Capture the cell that displays the provided text and extract its (x, y) central coordinate. 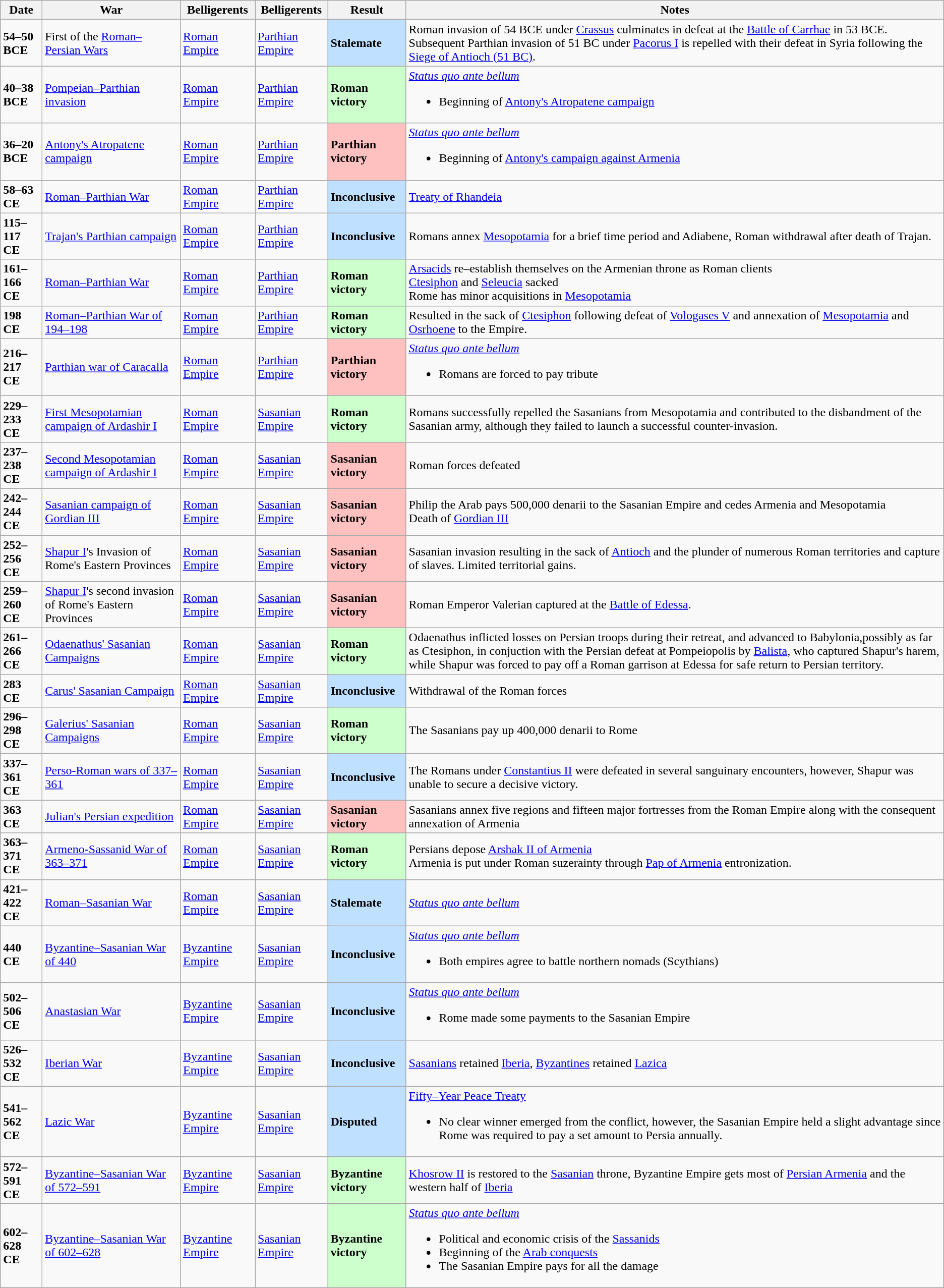
Status quo ante bellumRomans are forced to pay tribute (675, 367)
Status quo ante bellumPolitical and economic crisis of the SassanidsBeginning of the Arab conquestsThe Sasanian Empire pays for all the damage (675, 1245)
Antony's Atropatene campaign (111, 151)
Status quo ante bellumRome made some payments to the Sasanian Empire (675, 1011)
Carus' Sasanian Campaign (111, 691)
Pompeian–Parthian invasion (111, 95)
Khosrow II is restored to the Sasanian throne, Byzantine Empire gets most of Persian Armenia and the western half of Iberia (675, 1180)
Shapur I's second invasion of Rome's Eastern Provinces (111, 605)
161–166 CE (21, 283)
237–238 CE (21, 465)
40–38 BCE (21, 95)
602–628 CE (21, 1245)
Status quo ante bellumBoth empires agree to battle northern nomads (Scythians) (675, 955)
363–371 CE (21, 856)
Sasanian invasion resulting in the sack of Antioch and the plunder of numerous Roman territories and capture of slaves. Limited territorial gains. (675, 558)
First Mesopotamian campaign of Ardashir I (111, 419)
36–20 BCE (21, 151)
The Romans under Constantius II were defeated in several sanguinary encounters, however, Shapur was unable to secure a decisive victory. (675, 777)
Sasanians retained Iberia, Byzantines retained Lazica (675, 1063)
First of the Roman–Persian Wars (111, 43)
Anastasian War (111, 1011)
Resulted in the sack of Ctesiphon following defeat of Vologases V and annexation of Mesopotamia and Osrhoene to the Empire. (675, 322)
Roman forces defeated (675, 465)
War (111, 10)
Arsacids re–establish themselves on the Armenian throne as Roman clientsCtesiphon and Seleucia sackedRome has minor acquisitions in Mesopotamia (675, 283)
242–244 CE (21, 512)
Odaenathus' Sasanian Campaigns (111, 651)
252–256 CE (21, 558)
54–50 BCE (21, 43)
Sasanians annex five regions and fifteen major fortresses from the Roman Empire along with the consequent annexation of Armenia (675, 816)
Shapur I's Invasion of Rome's Eastern Provinces (111, 558)
259–260 CE (21, 605)
Perso-Roman wars of 337–361 (111, 777)
Sasanian campaign of Gordian III (111, 512)
Date (21, 10)
Romans annex Mesopotamia for a brief time period and Adiabene, Roman withdrawal after death of Trajan. (675, 236)
541–562 CE (21, 1122)
Byzantine–Sasanian War of 602–628 (111, 1245)
502–506 CE (21, 1011)
Philip the Arab pays 500,000 denarii to the Sasanian Empire and cedes Armenia and MesopotamiaDeath of Gordian III (675, 512)
Result (367, 10)
Persians depose Arshak II of ArmeniaArmenia is put under Roman suzerainty through Pap of Armenia entronization. (675, 856)
Byzantine–Sasanian War of 440 (111, 955)
229–233 CE (21, 419)
Lazic War (111, 1122)
Parthian war of Caracalla (111, 367)
Disputed (367, 1122)
198 CE (21, 322)
Second Mesopotamian campaign of Ardashir I (111, 465)
Julian's Persian expedition (111, 816)
363 CE (21, 816)
115–117 CE (21, 236)
Status quo ante bellum (675, 903)
Status quo ante bellumBeginning of Antony's Atropatene campaign (675, 95)
Byzantine–Sasanian War of 572–591 (111, 1180)
Status quo ante bellumBeginning of Antony's campaign against Armenia (675, 151)
216–217 CE (21, 367)
Armeno-Sassanid War of 363–371 (111, 856)
Notes (675, 10)
Iberian War (111, 1063)
337–361 CE (21, 777)
Roman–Parthian War of 194–198 (111, 322)
526–532 CE (21, 1063)
Treaty of Rhandeia (675, 197)
Galerius' Sasanian Campaigns (111, 731)
572–591 CE (21, 1180)
Withdrawal of the Roman forces (675, 691)
Trajan's Parthian campaign (111, 236)
The Sasanians pay up 400,000 denarii to Rome (675, 731)
283 CE (21, 691)
261–266 CE (21, 651)
Roman–Sasanian War (111, 903)
440 CE (21, 955)
421–422 CE (21, 903)
296–298 CE (21, 731)
58–63 CE (21, 197)
Roman Emperor Valerian captured at the Battle of Edessa. (675, 605)
